Provide the (X, Y) coordinate of the cell's center where the given text is located.  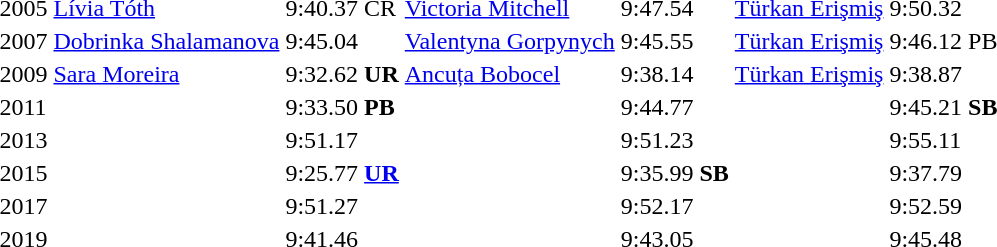
9:33.50 PB (342, 107)
Dobrinka Shalamanova (166, 41)
9:45.55 (674, 41)
9:35.99 SB (674, 173)
9:51.27 (342, 206)
Ancuța Bobocel (510, 74)
9:38.14 (674, 74)
Valentyna Gorpynych (510, 41)
9:25.77 UR (342, 173)
9:44.77 (674, 107)
9:51.17 (342, 140)
9:32.62 UR (342, 74)
9:51.23 (674, 140)
9:45.04 (342, 41)
Sara Moreira (166, 74)
9:52.17 (674, 206)
